Return (x, y) of the center of cell containing provided text 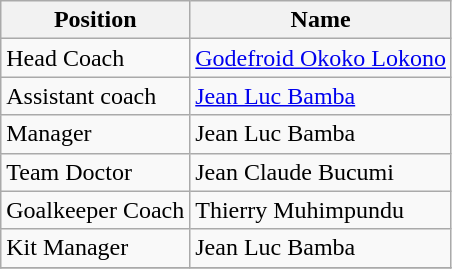
Position (96, 20)
Name (321, 20)
Thierry Muhimpundu (321, 210)
Jean Claude Bucumi (321, 172)
Assistant coach (96, 96)
Godefroid Okoko Lokono (321, 58)
Goalkeeper Coach (96, 210)
Head Coach (96, 58)
Kit Manager (96, 248)
Manager (96, 134)
Team Doctor (96, 172)
